Detect which cell encompasses the target text, then output its [x, y] center coordinate. 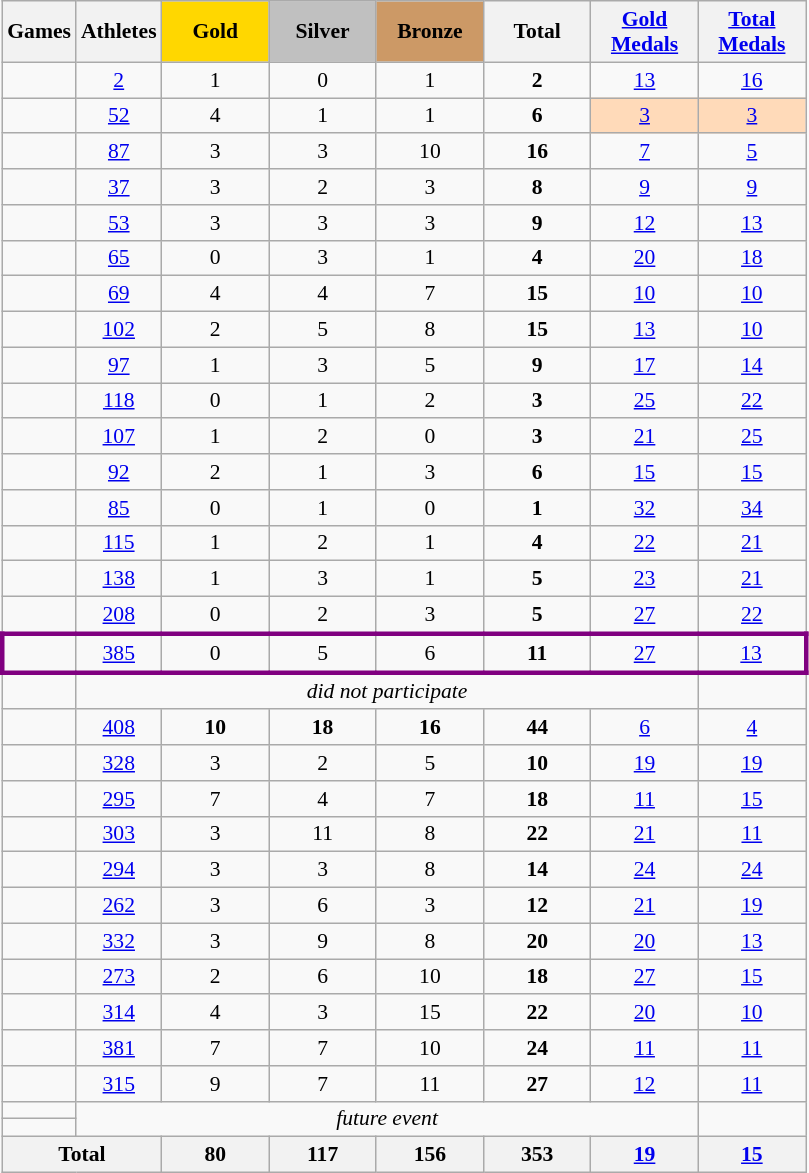
332 [119, 941]
328 [119, 763]
273 [119, 977]
156 [430, 1155]
65 [119, 258]
117 [322, 1155]
23 [644, 579]
262 [119, 906]
138 [119, 579]
102 [119, 330]
17 [644, 365]
32 [644, 508]
34 [752, 508]
Athletes [119, 32]
44 [538, 728]
37 [119, 187]
Gold [216, 32]
80 [216, 1155]
408 [119, 728]
107 [119, 437]
314 [119, 1013]
52 [119, 116]
Bronze [430, 32]
92 [119, 472]
303 [119, 834]
381 [119, 1048]
294 [119, 870]
115 [119, 543]
208 [119, 616]
295 [119, 799]
353 [538, 1155]
69 [119, 294]
Silver [322, 32]
97 [119, 365]
Games [39, 32]
85 [119, 508]
118 [119, 401]
87 [119, 152]
Total Medals [752, 32]
385 [119, 654]
53 [119, 223]
315 [119, 1084]
future event [387, 1119]
did not participate [387, 690]
Gold Medals [644, 32]
